Find where the given text appears and provide that cell's center as [X, Y] coordinate. 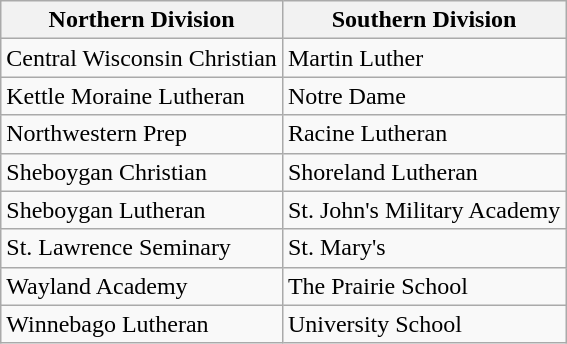
Northwestern Prep [142, 134]
Southern Division [424, 20]
Shoreland Lutheran [424, 172]
Martin Luther [424, 58]
Northern Division [142, 20]
The Prairie School [424, 286]
Racine Lutheran [424, 134]
Sheboygan Christian [142, 172]
Notre Dame [424, 96]
Winnebago Lutheran [142, 324]
Wayland Academy [142, 286]
Kettle Moraine Lutheran [142, 96]
Central Wisconsin Christian [142, 58]
St. Lawrence Seminary [142, 248]
St. John's Military Academy [424, 210]
University School [424, 324]
St. Mary's [424, 248]
Sheboygan Lutheran [142, 210]
